For the text-containing cell, return its midpoint in (x, y) coordinate format. 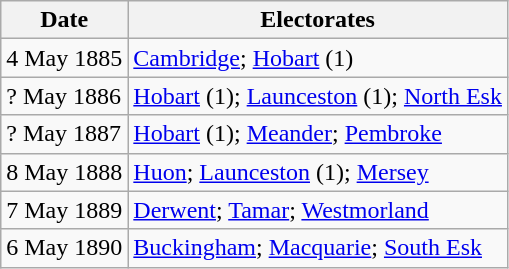
Derwent; Tamar; Westmorland (318, 210)
Cambridge; Hobart (1) (318, 58)
? May 1886 (64, 96)
6 May 1890 (64, 248)
4 May 1885 (64, 58)
Hobart (1); Launceston (1); North Esk (318, 96)
? May 1887 (64, 134)
Huon; Launceston (1); Mersey (318, 172)
8 May 1888 (64, 172)
Buckingham; Macquarie; South Esk (318, 248)
Electorates (318, 20)
Date (64, 20)
Hobart (1); Meander; Pembroke (318, 134)
7 May 1889 (64, 210)
